Search for the cell housing the specified text and yield its (x, y) center coordinate. 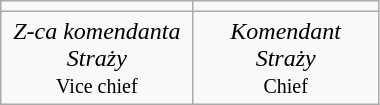
Z-ca komendanta StrażyVice chief (97, 58)
Komendant Straży Chief (286, 58)
